Capture the cell that displays the provided text and extract its (x, y) central coordinate. 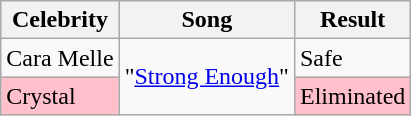
Celebrity (60, 20)
Cara Melle (60, 58)
Result (352, 20)
Song (206, 20)
Crystal (60, 96)
Eliminated (352, 96)
"Strong Enough" (206, 77)
Safe (352, 58)
